Return the [x, y] coordinate for the center point of the cell that contains the specified text.  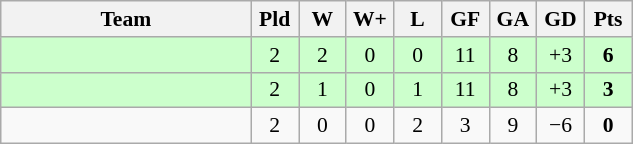
W [322, 19]
W+ [370, 19]
9 [513, 126]
Pts [608, 19]
GF [465, 19]
−6 [561, 126]
6 [608, 55]
L [418, 19]
GA [513, 19]
GD [561, 19]
Pld [275, 19]
Team [126, 19]
